Capture the cell that displays the provided text and extract its (X, Y) central coordinate. 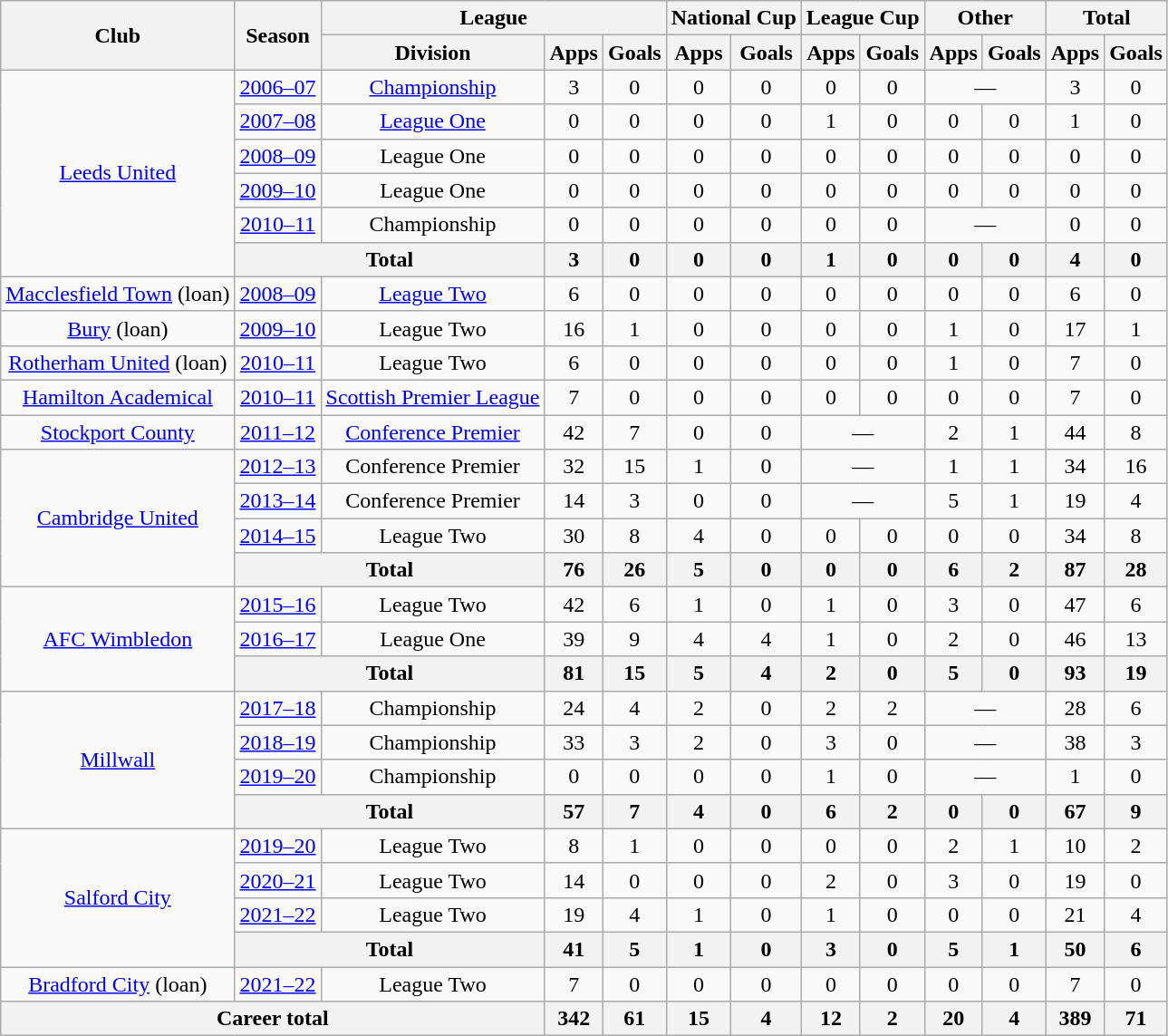
Hamilton Academical (118, 397)
2012–13 (277, 467)
League (493, 18)
81 (574, 673)
76 (574, 570)
30 (574, 536)
87 (1075, 570)
Leeds United (118, 173)
2016–17 (277, 639)
Career total (273, 1019)
2017–18 (277, 708)
National Cup (734, 18)
46 (1075, 639)
Division (433, 53)
13 (1136, 639)
38 (1075, 742)
17 (1075, 328)
2014–15 (277, 536)
26 (634, 570)
2020–21 (277, 880)
24 (574, 708)
20 (953, 1019)
21 (1075, 915)
Salford City (118, 897)
389 (1075, 1019)
33 (574, 742)
71 (1136, 1019)
342 (574, 1019)
2011–12 (277, 432)
10 (1075, 846)
Macclesfield Town (loan) (118, 294)
Rotherham United (loan) (118, 363)
47 (1075, 605)
Club (118, 35)
Season (277, 35)
Other (985, 18)
44 (1075, 432)
57 (574, 811)
2006–07 (277, 87)
2007–08 (277, 121)
Bury (loan) (118, 328)
61 (634, 1019)
67 (1075, 811)
50 (1075, 949)
39 (574, 639)
League Cup (863, 18)
AFC Wimbledon (118, 639)
Millwall (118, 760)
32 (574, 467)
2018–19 (277, 742)
2015–16 (277, 605)
12 (830, 1019)
Stockport County (118, 432)
93 (1075, 673)
Scottish Premier League (433, 397)
Cambridge United (118, 518)
Bradford City (loan) (118, 983)
2013–14 (277, 501)
41 (574, 949)
